Locate the cell with the specified text and output its (X, Y) center coordinate. 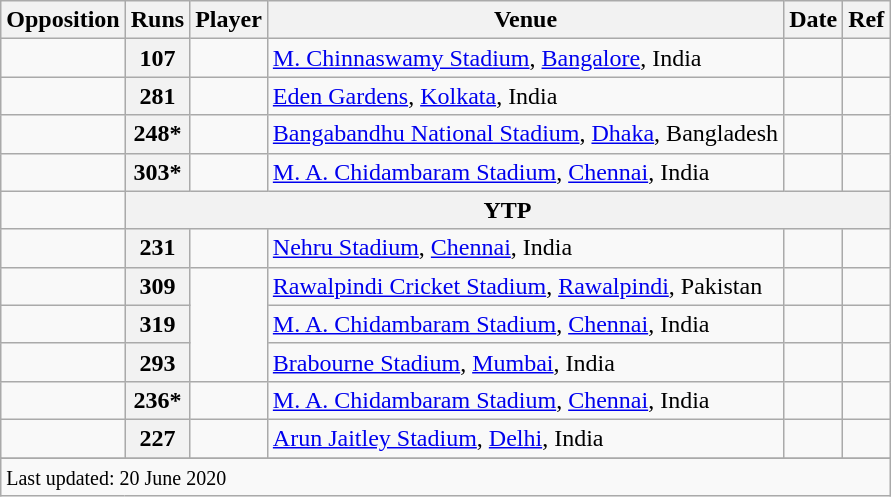
Player (229, 20)
227 (157, 438)
Eden Gardens, Kolkata, India (525, 96)
236* (157, 400)
293 (157, 362)
231 (157, 248)
M. Chinnaswamy Stadium, Bangalore, India (525, 58)
Brabourne Stadium, Mumbai, India (525, 362)
Opposition (63, 20)
Ref (866, 20)
Nehru Stadium, Chennai, India (525, 248)
Rawalpindi Cricket Stadium, Rawalpindi, Pakistan (525, 286)
309 (157, 286)
303* (157, 172)
281 (157, 96)
Venue (525, 20)
107 (157, 58)
Bangabandhu National Stadium, Dhaka, Bangladesh (525, 134)
YTP (508, 210)
Arun Jaitley Stadium, Delhi, India (525, 438)
Last updated: 20 June 2020 (446, 477)
319 (157, 324)
Runs (157, 20)
Date (814, 20)
248* (157, 134)
